Return the (X, Y) coordinate for the center point of the cell that contains the specified text.  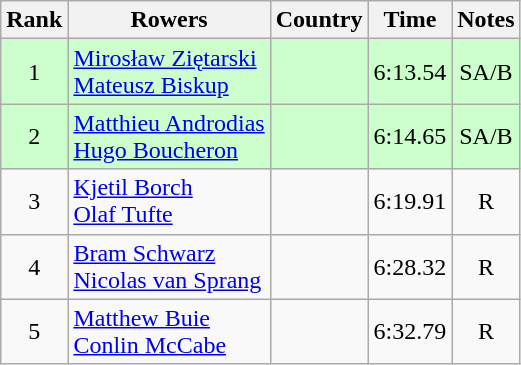
2 (34, 136)
6:19.91 (410, 202)
Rowers (169, 20)
Time (410, 20)
5 (34, 332)
6:14.65 (410, 136)
6:13.54 (410, 72)
Kjetil BorchOlaf Tufte (169, 202)
6:28.32 (410, 266)
Notes (486, 20)
Bram SchwarzNicolas van Sprang (169, 266)
Country (319, 20)
Matthew BuieConlin McCabe (169, 332)
Mirosław ZiętarskiMateusz Biskup (169, 72)
4 (34, 266)
3 (34, 202)
Matthieu AndrodiasHugo Boucheron (169, 136)
Rank (34, 20)
6:32.79 (410, 332)
1 (34, 72)
